Provide the [x, y] coordinate of the cell's center where the given text is located.  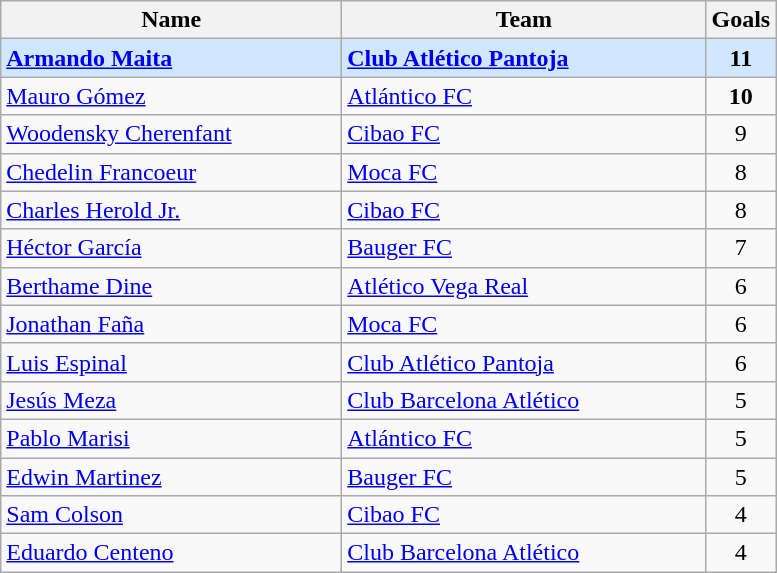
10 [741, 96]
Woodensky Cherenfant [172, 134]
Atlético Vega Real [524, 286]
Chedelin Francoeur [172, 172]
9 [741, 134]
Pablo Marisi [172, 438]
Jonathan Faña [172, 324]
Berthame Dine [172, 286]
Mauro Gómez [172, 96]
Héctor García [172, 248]
Luis Espinal [172, 362]
Armando Maita [172, 58]
Edwin Martinez [172, 477]
Goals [741, 20]
Sam Colson [172, 515]
Jesús Meza [172, 400]
7 [741, 248]
Charles Herold Jr. [172, 210]
11 [741, 58]
Name [172, 20]
Eduardo Centeno [172, 553]
Team [524, 20]
